Capture the cell that displays the provided text and extract its (x, y) central coordinate. 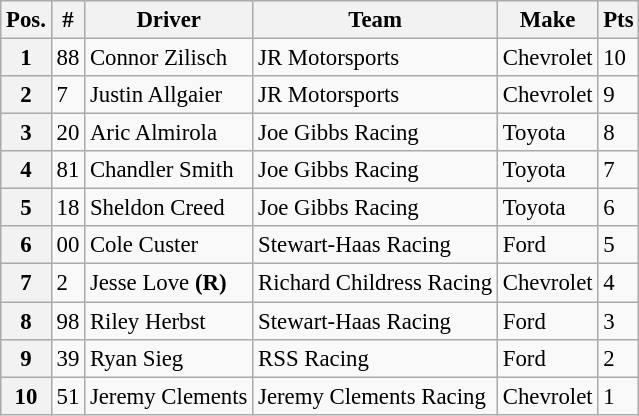
98 (68, 321)
Connor Zilisch (169, 58)
18 (68, 208)
Riley Herbst (169, 321)
81 (68, 170)
39 (68, 358)
Pos. (26, 20)
Jeremy Clements (169, 396)
Cole Custer (169, 245)
Ryan Sieg (169, 358)
# (68, 20)
Richard Childress Racing (376, 283)
Sheldon Creed (169, 208)
88 (68, 58)
RSS Racing (376, 358)
Aric Almirola (169, 133)
20 (68, 133)
51 (68, 396)
Jesse Love (R) (169, 283)
Justin Allgaier (169, 95)
Make (547, 20)
00 (68, 245)
Pts (618, 20)
Chandler Smith (169, 170)
Jeremy Clements Racing (376, 396)
Driver (169, 20)
Team (376, 20)
